For the text-containing cell, return its midpoint in [x, y] coordinate format. 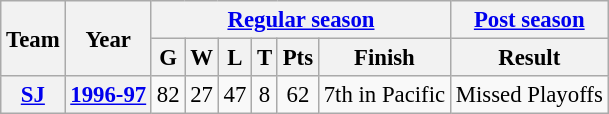
Pts [298, 58]
47 [234, 95]
8 [265, 95]
Missed Playoffs [529, 95]
27 [202, 95]
82 [168, 95]
SJ [33, 95]
W [202, 58]
L [234, 58]
7th in Pacific [384, 95]
T [265, 58]
Regular season [300, 20]
1996-97 [108, 95]
Post season [529, 20]
62 [298, 95]
Finish [384, 58]
G [168, 58]
Result [529, 58]
Team [33, 38]
Year [108, 38]
